Detect which cell encompasses the target text, then output its (X, Y) center coordinate. 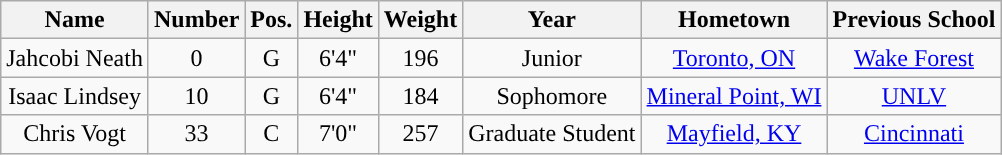
184 (420, 96)
Cincinnati (914, 134)
Jahcobi Neath (75, 58)
Number (196, 20)
Year (552, 20)
10 (196, 96)
0 (196, 58)
Weight (420, 20)
Height (338, 20)
Mineral Point, WI (734, 96)
Toronto, ON (734, 58)
Pos. (272, 20)
Mayfield, KY (734, 134)
Hometown (734, 20)
Graduate Student (552, 134)
Name (75, 20)
196 (420, 58)
7'0" (338, 134)
257 (420, 134)
UNLV (914, 96)
Junior (552, 58)
Wake Forest (914, 58)
33 (196, 134)
Previous School (914, 20)
C (272, 134)
Isaac Lindsey (75, 96)
Sophomore (552, 96)
Chris Vogt (75, 134)
